Search for the cell housing the specified text and yield its [x, y] center coordinate. 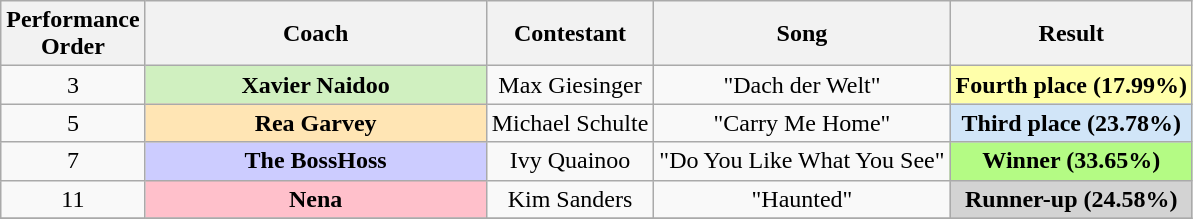
Coach [316, 34]
"Carry Me Home" [802, 123]
Contestant [570, 34]
"Dach der Welt" [802, 85]
Third place (23.78%) [1071, 123]
7 [73, 161]
Winner (33.65%) [1071, 161]
11 [73, 199]
Rea Garvey [316, 123]
Song [802, 34]
Michael Schulte [570, 123]
Fourth place (17.99%) [1071, 85]
Result [1071, 34]
Ivy Quainoo [570, 161]
5 [73, 123]
Xavier Naidoo [316, 85]
"Haunted" [802, 199]
Max Giesinger [570, 85]
Kim Sanders [570, 199]
Runner-up (24.58%) [1071, 199]
3 [73, 85]
"Do You Like What You See" [802, 161]
Nena [316, 199]
Performance Order [73, 34]
The BossHoss [316, 161]
